Find where the given text appears and provide that cell's center as [X, Y] coordinate. 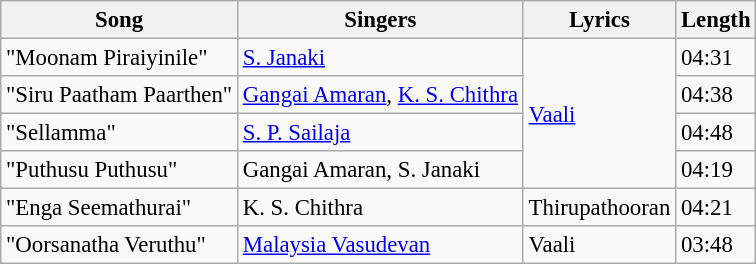
03:48 [716, 245]
04:48 [716, 133]
Lyrics [599, 20]
Singers [380, 20]
Length [716, 20]
04:19 [716, 170]
04:21 [716, 208]
"Siru Paatham Paarthen" [120, 95]
S. Janaki [380, 58]
"Sellamma" [120, 133]
Malaysia Vasudevan [380, 245]
Thirupathooran [599, 208]
"Moonam Piraiyinile" [120, 58]
"Puthusu Puthusu" [120, 170]
Song [120, 20]
Gangai Amaran, K. S. Chithra [380, 95]
"Oorsanatha Veruthu" [120, 245]
S. P. Sailaja [380, 133]
K. S. Chithra [380, 208]
Gangai Amaran, S. Janaki [380, 170]
04:31 [716, 58]
04:38 [716, 95]
"Enga Seemathurai" [120, 208]
